Find where the given text appears and provide that cell's center as [X, Y] coordinate. 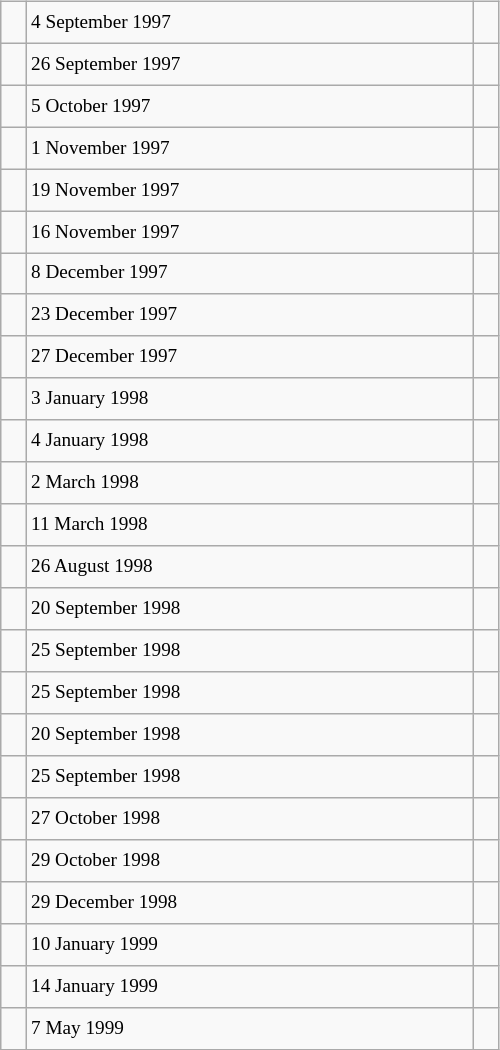
2 March 1998 [249, 483]
10 January 1999 [249, 944]
27 October 1998 [249, 819]
27 December 1997 [249, 357]
14 January 1999 [249, 986]
4 September 1997 [249, 22]
26 August 1998 [249, 567]
23 December 1997 [249, 315]
8 December 1997 [249, 274]
26 September 1997 [249, 64]
3 January 1998 [249, 399]
11 March 1998 [249, 525]
7 May 1999 [249, 1028]
29 December 1998 [249, 902]
4 January 1998 [249, 441]
16 November 1997 [249, 232]
29 October 1998 [249, 861]
1 November 1997 [249, 148]
19 November 1997 [249, 190]
5 October 1997 [249, 106]
